Return the (x, y) coordinate for the center point of the cell that contains the specified text.  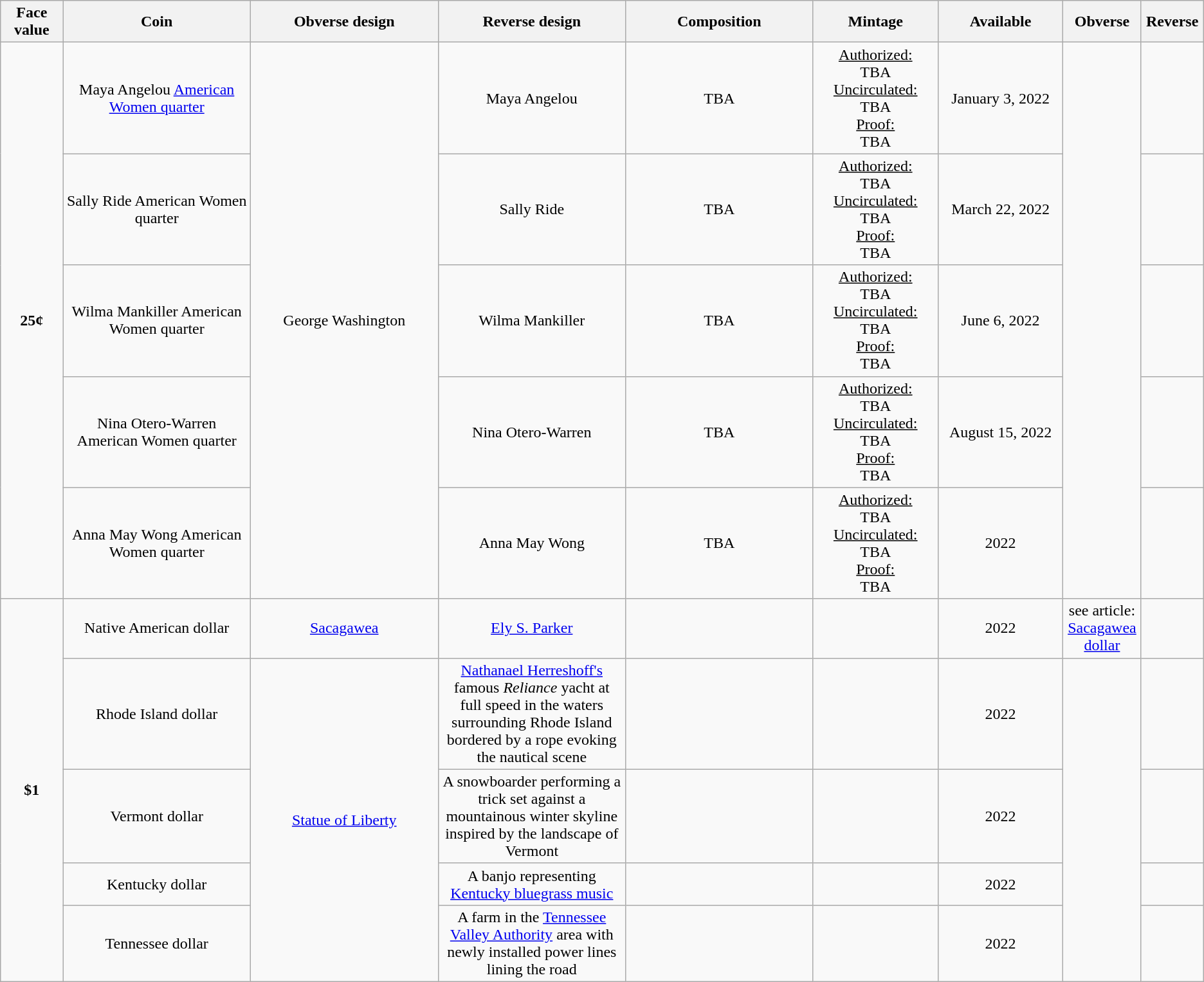
Tennessee dollar (157, 943)
Wilma Mankiller (532, 320)
Maya Angelou (532, 98)
Rhode Island dollar (157, 714)
Mintage (875, 22)
Kentucky dollar (157, 884)
A farm in the Tennessee Valley Authority area with newly installed power lines lining the road (532, 943)
Composition (720, 22)
Wilma Mankiller American Women quarter (157, 320)
Reverse design (532, 22)
January 3, 2022 (1000, 98)
Anna May Wong American Women quarter (157, 543)
Ely S. Parker (532, 628)
Nina Otero-Warren American Women quarter (157, 432)
Nina Otero-Warren (532, 432)
Coin (157, 22)
Obverse (1102, 22)
Statue of Liberty (344, 819)
see article: Sacagawea dollar (1102, 628)
A snowboarder performing a trick set against a mountainous winter skyline inspired by the landscape of Vermont (532, 816)
George Washington (344, 320)
Sacagawea (344, 628)
Maya Angelou American Women quarter (157, 98)
August 15, 2022 (1000, 432)
Anna May Wong (532, 543)
A banjo representing Kentucky bluegrass music (532, 884)
June 6, 2022 (1000, 320)
Native American dollar (157, 628)
Vermont dollar (157, 816)
Face value (32, 22)
Sally Ride American Women quarter (157, 210)
Nathanael Herreshoff's famous Reliance yacht at full speed in the waters surrounding Rhode Island bordered by a rope evoking the nautical scene (532, 714)
25¢ (32, 320)
Reverse (1172, 22)
Obverse design (344, 22)
$1 (32, 790)
March 22, 2022 (1000, 210)
Sally Ride (532, 210)
Available (1000, 22)
